Determine the [x, y] coordinate at the center of the cell enclosing the given text.  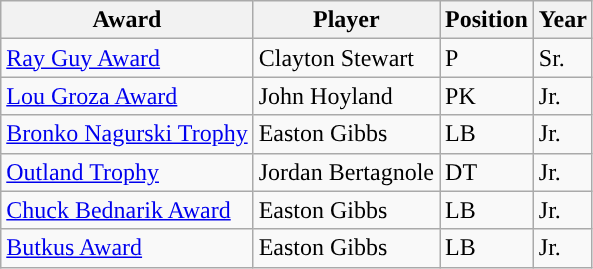
Player [346, 20]
Butkus Award [127, 248]
Chuck Bednarik Award [127, 210]
Sr. [562, 58]
DT [487, 172]
Clayton Stewart [346, 58]
Ray Guy Award [127, 58]
Position [487, 20]
Lou Groza Award [127, 96]
Year [562, 20]
John Hoyland [346, 96]
P [487, 58]
Jordan Bertagnole [346, 172]
Award [127, 20]
PK [487, 96]
Outland Trophy [127, 172]
Bronko Nagurski Trophy [127, 134]
